Search for the cell housing the specified text and yield its [x, y] center coordinate. 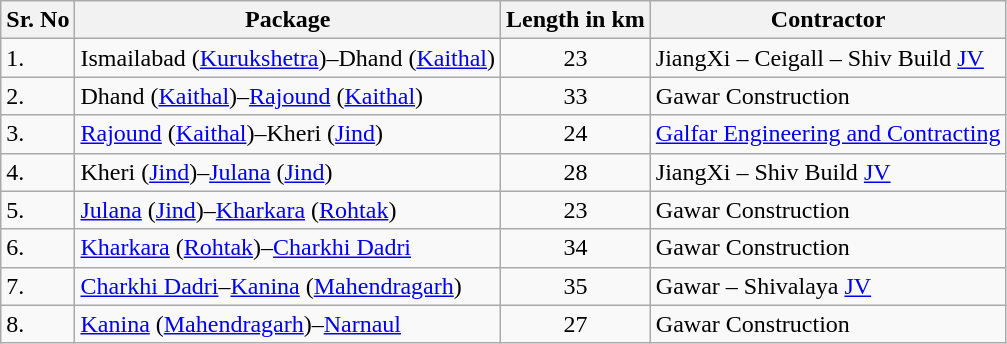
35 [576, 286]
28 [576, 172]
Kharkara (Rohtak)–Charkhi Dadri [288, 248]
Ismailabad (Kurukshetra)–Dhand (Kaithal) [288, 58]
Rajound (Kaithal)–Kheri (Jind) [288, 134]
8. [38, 324]
Sr. No [38, 20]
27 [576, 324]
4. [38, 172]
Contractor [828, 20]
34 [576, 248]
JiangXi – Ceigall – Shiv Build JV [828, 58]
33 [576, 96]
Kheri (Jind)–Julana (Jind) [288, 172]
7. [38, 286]
Gawar – Shivalaya JV [828, 286]
Package [288, 20]
Galfar Engineering and Contracting [828, 134]
Kanina (Mahendragarh)–Narnaul [288, 324]
JiangXi – Shiv Build JV [828, 172]
Length in km [576, 20]
5. [38, 210]
Dhand (Kaithal)–Rajound (Kaithal) [288, 96]
Julana (Jind)–Kharkara (Rohtak) [288, 210]
1. [38, 58]
24 [576, 134]
Charkhi Dadri–Kanina (Mahendragarh) [288, 286]
3. [38, 134]
2. [38, 96]
6. [38, 248]
